Detect which cell encompasses the target text, then output its (X, Y) center coordinate. 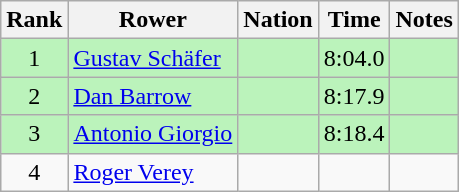
3 (34, 134)
Rank (34, 20)
Roger Verey (153, 172)
Dan Barrow (153, 96)
Gustav Schäfer (153, 58)
8:04.0 (354, 58)
8:18.4 (354, 134)
2 (34, 96)
Nation (278, 20)
1 (34, 58)
Rower (153, 20)
Antonio Giorgio (153, 134)
Notes (424, 20)
Time (354, 20)
8:17.9 (354, 96)
4 (34, 172)
